Detect which cell encompasses the target text, then output its (x, y) center coordinate. 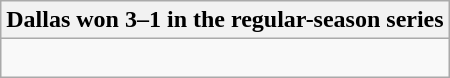
Dallas won 3–1 in the regular-season series (225, 20)
